From the cell containing the given text, extract its center point as (x, y) coordinate. 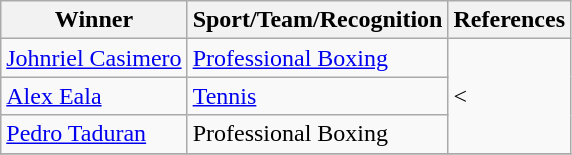
Winner (94, 20)
Sport/Team/Recognition (318, 20)
References (510, 20)
Tennis (318, 96)
Johnriel Casimero (94, 58)
< (510, 96)
Pedro Taduran (94, 134)
Alex Eala (94, 96)
